Provide the [X, Y] coordinate of the cell's center where the given text is located.  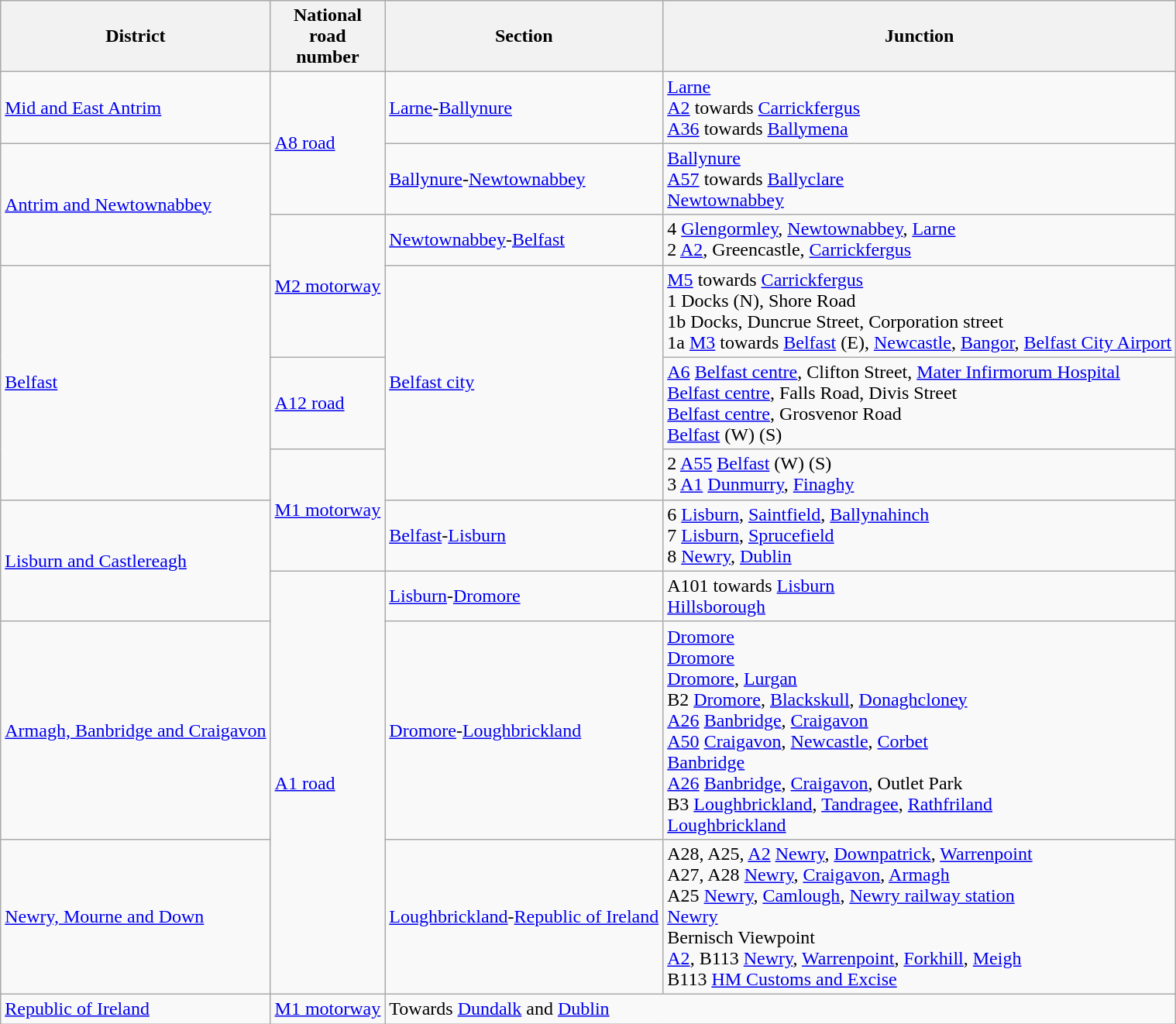
Larne A2 towards Carrickfergus A36 towards Ballymena [920, 108]
District [136, 36]
Junction [920, 36]
Ballynure A57 towards Ballyclare Newtownabbey [920, 179]
A8 road [328, 143]
Newry, Mourne and Down [136, 916]
A101 towards Lisburn Hillsborough [920, 596]
M2 motorway [328, 286]
Loughbrickland-Republic of Ireland [524, 916]
Armagh, Banbridge and Craigavon [136, 730]
Dromore-Loughbrickland [524, 730]
Lisburn-Dromore [524, 596]
Section [524, 36]
A12 road [328, 403]
2 A55 Belfast (W) (S) 3 A1 Dunmurry, Finaghy [920, 474]
Towards Dundalk and Dublin [781, 1009]
Republic of Ireland [136, 1009]
Belfast [136, 383]
Lisburn and Castlereagh [136, 561]
Belfast city [524, 383]
Mid and East Antrim [136, 108]
4 Glengormley, Newtownabbey, Larne 2 A2, Greencastle, Carrickfergus [920, 240]
Nationalroadnumber [328, 36]
6 Lisburn, Saintfield, Ballynahinch 7 Lisburn, Sprucefield 8 Newry, Dublin [920, 535]
Belfast-Lisburn [524, 535]
A6 Belfast centre, Clifton Street, Mater Infirmorum Hospital Belfast centre, Falls Road, Divis Street Belfast centre, Grosvenor Road Belfast (W) (S) [920, 403]
Ballynure-Newtownabbey [524, 179]
Antrim and Newtownabbey [136, 204]
Newtownabbey-Belfast [524, 240]
A1 road [328, 782]
Larne-Ballynure [524, 108]
